Identify which cell holds the provided text, then report its [X, Y] central coordinate. 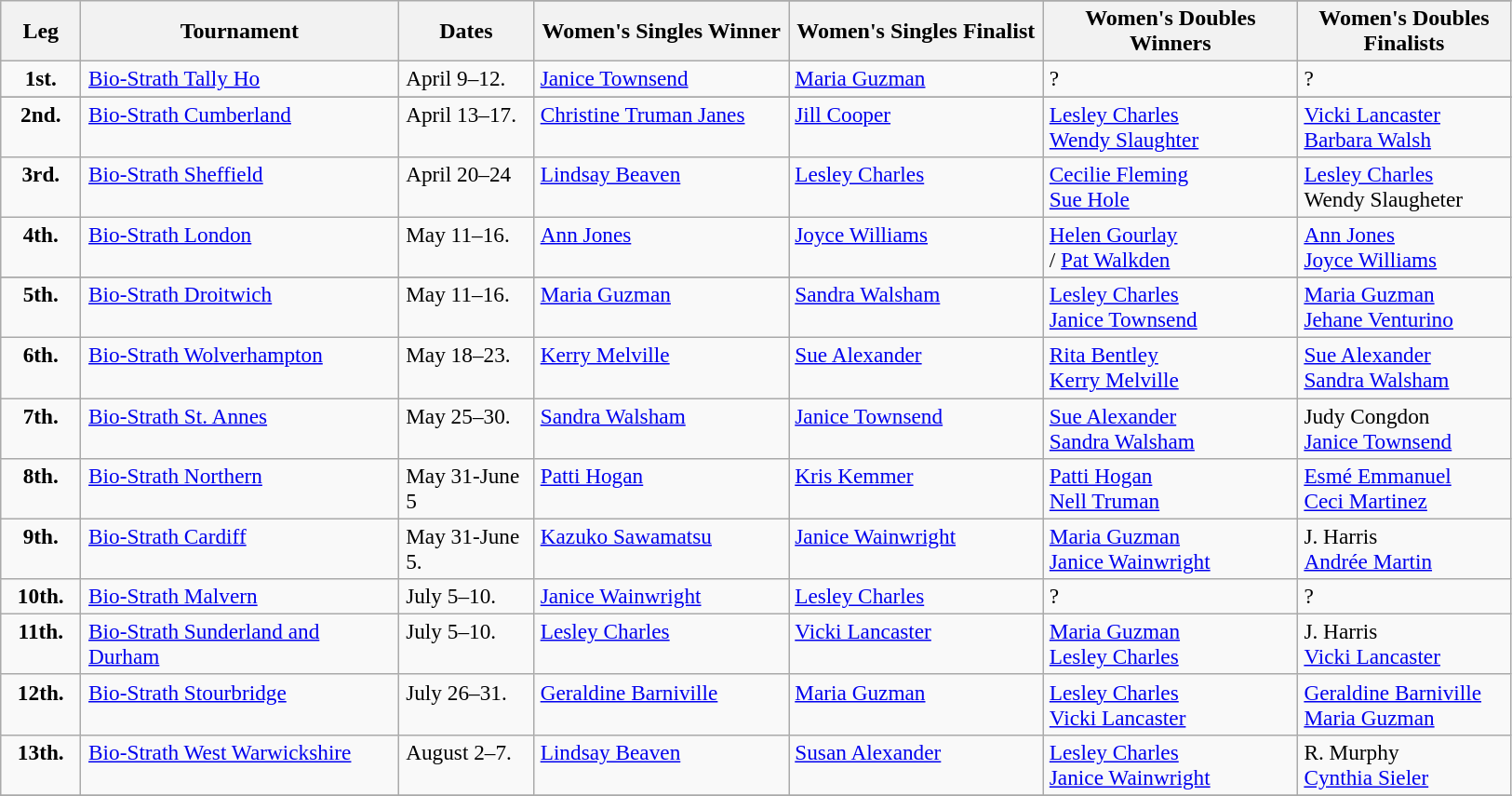
Joyce Williams [917, 248]
10th. [41, 597]
Lesley Charles Janice Townsend [1171, 307]
J. Harris Vicki Lancaster [1405, 644]
Bio-Strath Droitwich [240, 307]
Patti Hogan Nell Truman [1171, 488]
May 31-June 5. [466, 549]
May 18–23. [466, 369]
Patti Hogan [662, 488]
Bio-Strath Stourbridge [240, 704]
Ann Jones [662, 248]
Bio-Strath Tally Ho [240, 79]
Bio-Strath Sheffield [240, 186]
Sue Alexander [917, 369]
2nd. [41, 127]
Lesley Charles Wendy Slaughter [1171, 127]
7th. [41, 428]
Christine Truman Janes [662, 127]
Vicki Lancaster Barbara Walsh [1405, 127]
April 13–17. [466, 127]
Vicki Lancaster [917, 644]
Lesley Charles Vicki Lancaster [1171, 704]
Kris Kemmer [917, 488]
Esmé Emmanuel Ceci Martinez [1405, 488]
Geraldine Barniville [662, 704]
Bio-Strath London [240, 248]
Judy Congdon Janice Townsend [1405, 428]
Leg [41, 32]
J. Harris Andrée Martin [1405, 549]
Maria Guzman Janice Wainwright [1171, 549]
Bio-Strath Malvern [240, 597]
May 25–30. [466, 428]
Lesley Charles Janice Wainwright [1171, 765]
1st. [41, 79]
April 20–24 [466, 186]
July 26–31. [466, 704]
May 31-June 5 [466, 488]
4th. [41, 248]
Bio-Strath Wolverhampton [240, 369]
Women's Doubles Winners [1171, 32]
Geraldine Barniville Maria Guzman [1405, 704]
Maria Guzman Jehane Venturino [1405, 307]
Lesley Charles Wendy Slaugheter [1405, 186]
Bio-Strath West Warwickshire [240, 765]
8th. [41, 488]
Helen Gourlay/ Pat Walkden [1171, 248]
3rd. [41, 186]
9th. [41, 549]
August 2–7. [466, 765]
Bio-Strath St. Annes [240, 428]
5th. [41, 307]
Dates [466, 32]
April 9–12. [466, 79]
13th. [41, 765]
Rita Bentley Kerry Melville [1171, 369]
Cecilie Fleming Sue Hole [1171, 186]
Ann Jones Joyce Williams [1405, 248]
Kerry Melville [662, 369]
Susan Alexander [917, 765]
12th. [41, 704]
Women's Singles Winner [662, 32]
Bio-Strath Cumberland [240, 127]
Maria Guzman Lesley Charles [1171, 644]
R. Murphy Cynthia Sieler [1405, 765]
Kazuko Sawamatsu [662, 549]
Women's Doubles Finalists [1405, 32]
Bio-Strath Northern [240, 488]
Women's Singles Finalist [917, 32]
Tournament [240, 32]
6th. [41, 369]
Bio-Strath Cardiff [240, 549]
11th. [41, 644]
Bio-Strath Sunderland and Durham [240, 644]
Jill Cooper [917, 127]
